Search for the cell housing the specified text and yield its (x, y) center coordinate. 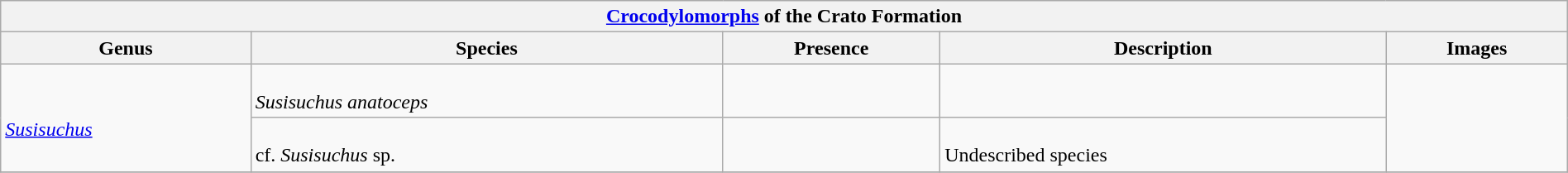
Undescribed species (1163, 144)
Description (1163, 48)
Susisuchus anatoceps (486, 91)
Susisuchus (126, 118)
Images (1477, 48)
Presence (832, 48)
Species (486, 48)
Crocodylomorphs of the Crato Formation (784, 17)
cf. Susisuchus sp. (486, 144)
Genus (126, 48)
